For the text-containing cell, return its midpoint in (x, y) coordinate format. 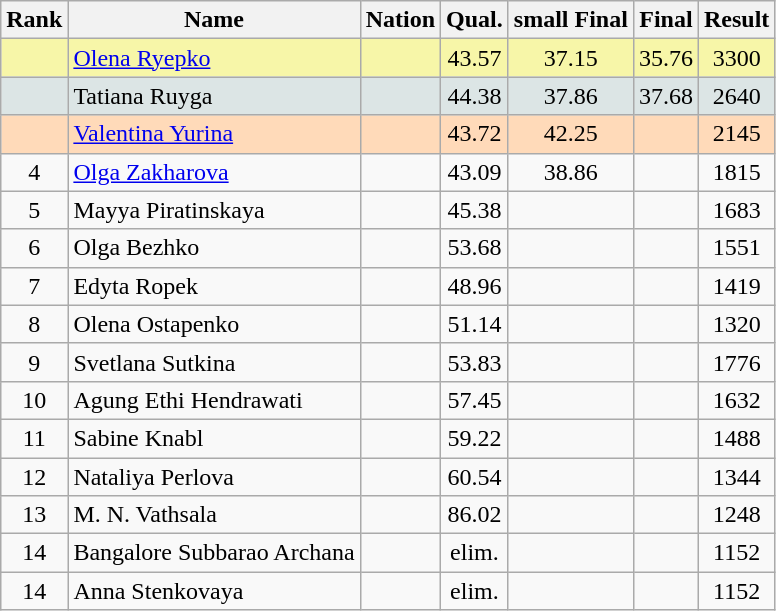
5 (34, 210)
Nation (400, 20)
Anna Stenkovaya (214, 591)
35.76 (666, 58)
59.22 (475, 438)
51.14 (475, 324)
Mayya Piratinskaya (214, 210)
44.38 (475, 96)
37.15 (570, 58)
1488 (736, 438)
53.83 (475, 362)
1632 (736, 400)
Qual. (475, 20)
38.86 (570, 172)
small Final (570, 20)
57.45 (475, 400)
48.96 (475, 286)
1320 (736, 324)
2640 (736, 96)
1248 (736, 515)
Rank (34, 20)
2145 (736, 134)
53.68 (475, 248)
11 (34, 438)
3300 (736, 58)
Svetlana Sutkina (214, 362)
Agung Ethi Hendrawati (214, 400)
37.86 (570, 96)
7 (34, 286)
42.25 (570, 134)
9 (34, 362)
1551 (736, 248)
Result (736, 20)
1776 (736, 362)
Final (666, 20)
1683 (736, 210)
60.54 (475, 477)
86.02 (475, 515)
Olga Zakharova (214, 172)
1815 (736, 172)
Olena Ostapenko (214, 324)
43.57 (475, 58)
43.09 (475, 172)
12 (34, 477)
Olena Ryepko (214, 58)
Edyta Ropek (214, 286)
Sabine Knabl (214, 438)
1419 (736, 286)
43.72 (475, 134)
37.68 (666, 96)
Olga Bezhko (214, 248)
M. N. Vathsala (214, 515)
Nataliya Perlova (214, 477)
13 (34, 515)
Bangalore Subbarao Archana (214, 553)
6 (34, 248)
1344 (736, 477)
4 (34, 172)
Valentina Yurina (214, 134)
Tatiana Ruyga (214, 96)
10 (34, 400)
8 (34, 324)
45.38 (475, 210)
Name (214, 20)
